Return the (X, Y) coordinate for the center point of the cell that contains the specified text.  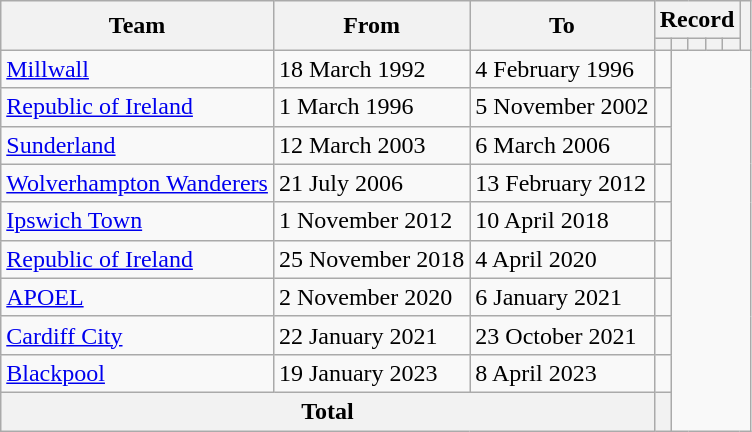
Millwall (138, 69)
Blackpool (138, 373)
25 November 2018 (371, 259)
18 March 1992 (371, 69)
Record (697, 20)
To (562, 26)
Sunderland (138, 145)
6 March 2006 (562, 145)
Team (138, 26)
21 July 2006 (371, 183)
2 November 2020 (371, 297)
From (371, 26)
12 March 2003 (371, 145)
APOEL (138, 297)
13 February 2012 (562, 183)
8 April 2023 (562, 373)
1 November 2012 (371, 221)
Cardiff City (138, 335)
Total (328, 411)
Wolverhampton Wanderers (138, 183)
5 November 2002 (562, 107)
10 April 2018 (562, 221)
Ipswich Town (138, 221)
22 January 2021 (371, 335)
23 October 2021 (562, 335)
4 February 1996 (562, 69)
19 January 2023 (371, 373)
4 April 2020 (562, 259)
6 January 2021 (562, 297)
1 March 1996 (371, 107)
